Locate the cell with the specified text and output its (X, Y) center coordinate. 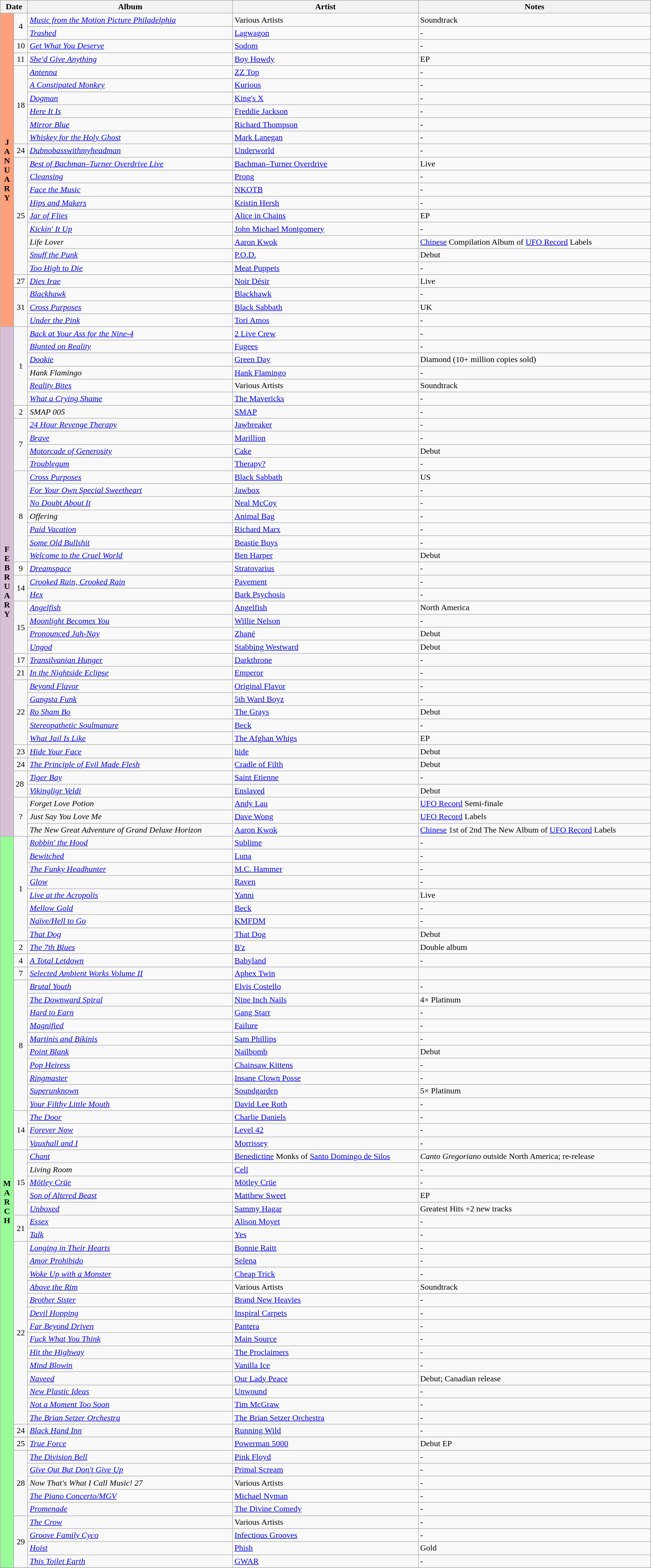
For Your Own Special Sweetheart (130, 490)
What a Crying Shame (130, 399)
What Jail Is Like (130, 738)
Amor Prohibido (130, 1261)
Bark Psychosis (325, 595)
John Michael Montgomery (325, 229)
Nine Inch Nails (325, 1000)
P.O.D. (325, 255)
Andy Lau (325, 804)
Marillion (325, 438)
True Force (130, 1444)
Music from the Motion Picture Philadelphia (130, 20)
The Downward Spiral (130, 1000)
Insane Clown Posse (325, 1078)
Dave Wong (325, 817)
9 (21, 568)
Ro Sham Bo (130, 712)
Not a Moment Too Soon (130, 1404)
David Lee Roth (325, 1104)
Snuff the Punk (130, 255)
Morrissey (325, 1143)
Just Say You Love Me (130, 817)
Richard Marx (325, 529)
Cell (325, 1169)
Too High to Die (130, 268)
Chainsaw Kittens (325, 1065)
Fuck What You Think (130, 1339)
Therapy? (325, 464)
The Mavericks (325, 399)
New Plastic Ideas (130, 1391)
? (21, 817)
M.C. Hammer (325, 869)
Diamond (10+ million copies sold) (534, 359)
5th Ward Boyz (325, 699)
Infectious Grooves (325, 1535)
Above the Rim (130, 1287)
B'z (325, 947)
Lagwagon (325, 33)
Freddie Jackson (325, 111)
MARCH (7, 1202)
Gang Starr (325, 1013)
Tim McGraw (325, 1404)
The Afghan Whigs (325, 738)
Woke Up with a Monster (130, 1274)
Crooked Rain, Crooked Rain (130, 582)
Give Out But Don't Give Up (130, 1470)
Charlie Daniels (325, 1117)
Hex (130, 595)
Cradle of Filth (325, 764)
Pantera (325, 1326)
Superunknown (130, 1091)
Double album (534, 947)
Debut; Canadian release (534, 1378)
5× Platinum (534, 1091)
Ben Harper (325, 555)
Alison Moyet (325, 1222)
Saint Etienne (325, 777)
Dogman (130, 98)
11 (21, 59)
The Division Bell (130, 1457)
Moonlight Becomes You (130, 621)
Chinese Compilation Album of UFO Record Labels (534, 242)
29 (21, 1542)
A Total Letdown (130, 960)
North America (534, 608)
Primal Scream (325, 1470)
Level 42 (325, 1130)
Jar of Flies (130, 216)
Bewitched (130, 856)
Green Day (325, 359)
Trashed (130, 33)
Living Room (130, 1169)
Elvis Costello (325, 986)
Naveed (130, 1378)
Mark Lanegan (325, 137)
Martinis and Bikinis (130, 1039)
18 (21, 105)
Paid Vacation (130, 529)
SMAP (325, 412)
FEBRUARY (7, 581)
Whiskey for the Holy Ghost (130, 137)
Underworld (325, 150)
The Principle of Evil Made Flesh (130, 764)
Troublegum (130, 464)
Kristin Hersh (325, 203)
Phish (325, 1548)
Black Hand Inn (130, 1431)
Mellow Gold (130, 908)
Album (130, 7)
Our Lady Peace (325, 1378)
Stereopathetic Soulmanure (130, 725)
UFO Record Labels (534, 817)
Boy Howdy (325, 59)
Kurious (325, 85)
Noir Désir (325, 281)
The Piano Concerto/MGV (130, 1496)
Essex (130, 1222)
Neal McCoy (325, 503)
She'd Give Anything (130, 59)
Brave (130, 438)
King's X (325, 98)
17 (21, 660)
Running Wild (325, 1431)
Emperor (325, 673)
Best of Bachman–Turner Overdrive Live (130, 164)
Sam Phillips (325, 1039)
Aphex Twin (325, 973)
Reality Bites (130, 386)
Dookie (130, 359)
Mirror Blue (130, 124)
Brand New Heavies (325, 1300)
Benedictine Monks of Santo Domingo de Silos (325, 1156)
Yes (325, 1235)
Willie Nelson (325, 621)
The New Great Adventure of Grand Deluxe Horizon (130, 830)
Life Lover (130, 242)
The Door (130, 1117)
Matthew Sweet (325, 1195)
Main Source (325, 1339)
Raven (325, 882)
Michael Nyman (325, 1496)
Notes (534, 7)
Artist (325, 7)
US (534, 477)
Dubnobasswithmyheadman (130, 150)
Beyond Flavor (130, 686)
Glow (130, 882)
Pavement (325, 582)
27 (21, 281)
Powerman 5000 (325, 1444)
Soundgarden (325, 1091)
Robbin' the Hood (130, 843)
Hard to Earn (130, 1013)
Gangsta Funk (130, 699)
23 (21, 751)
Original Flavor (325, 686)
Enslaved (325, 790)
UFO Record Semi-finale (534, 804)
Pop Heiress (130, 1065)
Selected Ambient Works Volume II (130, 973)
JANUARY (7, 170)
10 (21, 46)
Babyland (325, 960)
24 Hour Revenge Therapy (130, 425)
Brutal Youth (130, 986)
Hide Your Face (130, 751)
Forever Now (130, 1130)
This Toilet Earth (130, 1561)
Chinese 1st of 2nd The New Album of UFO Record Labels (534, 830)
Hips and Makers (130, 203)
The 7th Blues (130, 947)
Sodom (325, 46)
Bonnie Raitt (325, 1248)
Get What You Deserve (130, 46)
ZZ Top (325, 72)
Brother Sister (130, 1300)
Ungod (130, 647)
Meat Puppets (325, 268)
hide (325, 751)
Unboxed (130, 1208)
Antenna (130, 72)
Richard Thompson (325, 124)
Luna (325, 856)
Zhané (325, 634)
Ringmaster (130, 1078)
Your Filthy Little Mouth (130, 1104)
Naïve/Hell to Go (130, 921)
Here It Is (130, 111)
In the Nightside Eclipse (130, 673)
The Proclaimers (325, 1352)
Back at Your Ass for the Nine-4 (130, 333)
Nailbomb (325, 1052)
Point Blank (130, 1052)
Blunted on Reality (130, 346)
Promenade (130, 1509)
Some Old Bullshit (130, 542)
Canto Gregoriano outside North America; re-release (534, 1156)
Forget Love Potion (130, 804)
Vauxhall and I (130, 1143)
Vanilla Ice (325, 1365)
Debut EP (534, 1444)
The Divine Comedy (325, 1509)
Bachman–Turner Overdrive (325, 164)
Sublime (325, 843)
Stratovarius (325, 568)
Beastie Boys (325, 542)
Animal Bag (325, 516)
Pronounced Jah-Nay (130, 634)
Face the Music (130, 190)
KMFDM (325, 921)
Greatest Hits +2 new tracks (534, 1208)
Motorcade of Generosity (130, 451)
Darkthrone (325, 660)
Tori Amos (325, 320)
The Grays (325, 712)
31 (21, 307)
The Funky Headhunter (130, 869)
Jawbreaker (325, 425)
Stabbing Westward (325, 647)
Unwound (325, 1391)
Devil Hopping (130, 1313)
Transilvanian Hunger (130, 660)
Fugees (325, 346)
Prong (325, 177)
Son of Altered Beast (130, 1195)
4× Platinum (534, 1000)
Vikingligr Veldi (130, 790)
Yanni (325, 895)
Selena (325, 1261)
Offering (130, 516)
2 Live Crew (325, 333)
Longing in Their Hearts (130, 1248)
Welcome to the Cruel World (130, 555)
Now That's What I Call Music! 27 (130, 1483)
Pink Floyd (325, 1457)
Talk (130, 1235)
Cake (325, 451)
Jawbox (325, 490)
The Crow (130, 1522)
Inspiral Carpets (325, 1313)
NKOTB (325, 190)
Alice in Chains (325, 216)
Mind Blowin (130, 1365)
Chant (130, 1156)
Far Beyond Driven (130, 1326)
Failure (325, 1026)
Hoist (130, 1548)
A Constipated Monkey (130, 85)
Magnified (130, 1026)
Dies Irae (130, 281)
Live at the Acropolis (130, 895)
No Doubt About It (130, 503)
Cleansing (130, 177)
Cheap Trick (325, 1274)
Hit the Highway (130, 1352)
Kickin' It Up (130, 229)
SMAP 005 (130, 412)
GWAR (325, 1561)
Gold (534, 1548)
Dreamspace (130, 568)
Date (14, 7)
Sammy Hagar (325, 1208)
Groove Family Cyco (130, 1535)
UK (534, 307)
Tiger Bay (130, 777)
Under the Pink (130, 320)
